Scan for the cell matching the given text and deliver its [X, Y] coordinate at center. 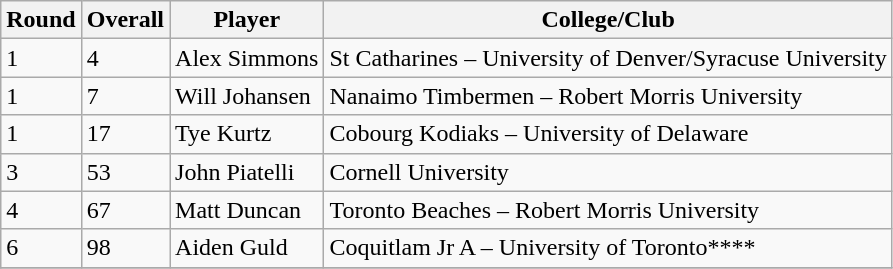
98 [125, 248]
College/Club [608, 20]
Overall [125, 20]
Aiden Guld [247, 248]
Tye Kurtz [247, 134]
Cornell University [608, 172]
53 [125, 172]
Player [247, 20]
Alex Simmons [247, 58]
John Piatelli [247, 172]
Toronto Beaches – Robert Morris University [608, 210]
17 [125, 134]
Matt Duncan [247, 210]
Nanaimo Timbermen – Robert Morris University [608, 96]
67 [125, 210]
Round [41, 20]
7 [125, 96]
Cobourg Kodiaks – University of Delaware [608, 134]
3 [41, 172]
Will Johansen [247, 96]
Coquitlam Jr A – University of Toronto**** [608, 248]
6 [41, 248]
St Catharines – University of Denver/Syracuse University [608, 58]
